Return the [X, Y] coordinate for the center point of the cell that contains the specified text.  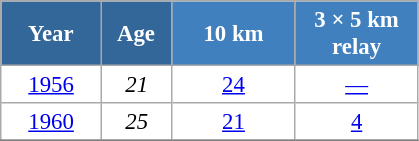
24 [234, 85]
3 × 5 km relay [356, 34]
4 [356, 122]
1956 [52, 85]
Year [52, 34]
— [356, 85]
25 [136, 122]
10 km [234, 34]
Age [136, 34]
1960 [52, 122]
